Identify which cell holds the provided text, then report its [x, y] central coordinate. 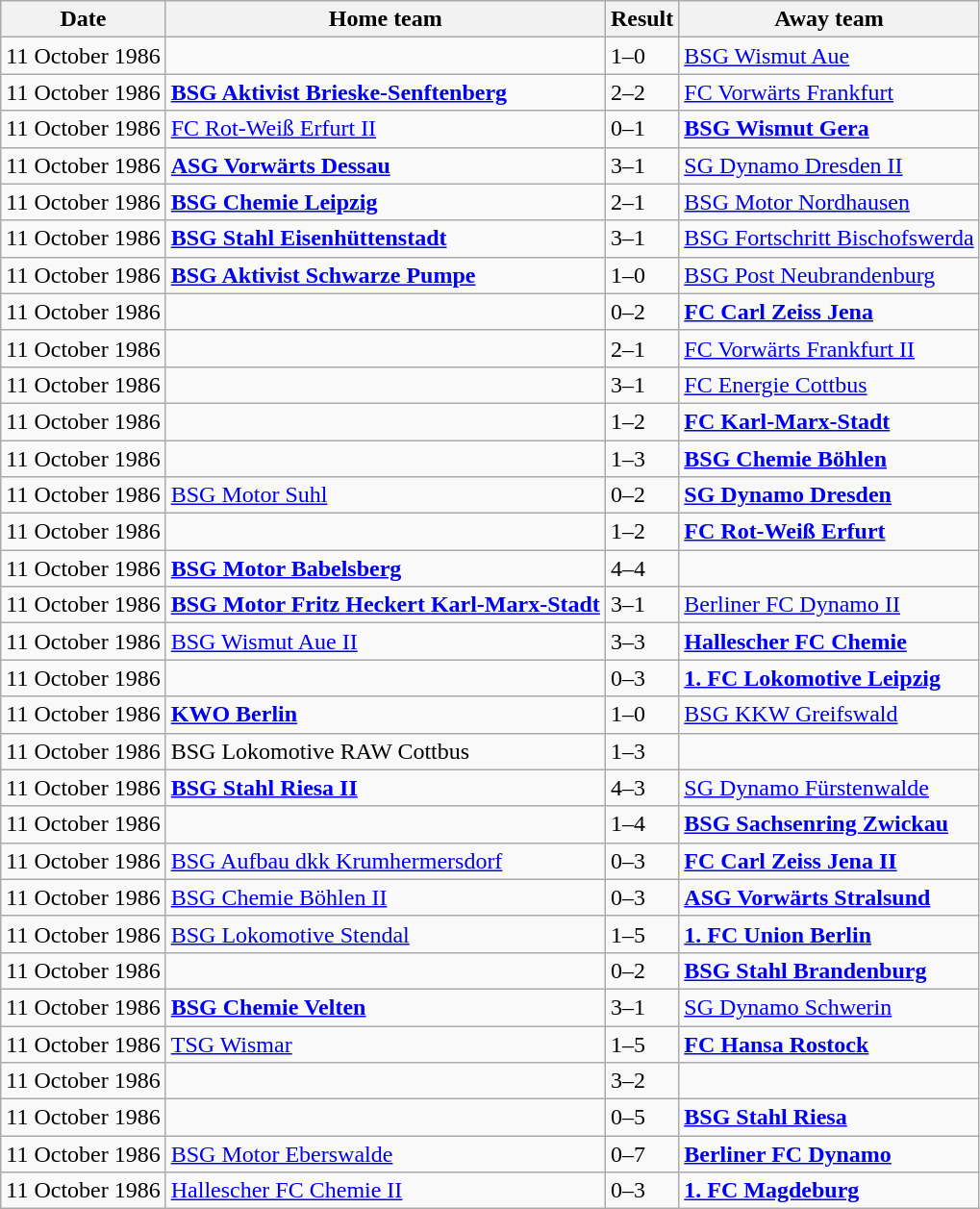
BSG Motor Eberswalde [385, 1154]
FC Rot-Weiß Erfurt II [385, 129]
Date [83, 19]
SG Dynamo Schwerin [829, 1007]
SG Dynamo Dresden [829, 495]
SG Dynamo Dresden II [829, 165]
FC Vorwärts Frankfurt [829, 92]
3–2 [641, 1081]
Result [641, 19]
BSG Post Neubrandenburg [829, 275]
BSG KKW Greifswald [829, 715]
2–2 [641, 92]
0–5 [641, 1118]
BSG Aktivist Brieske-Senftenberg [385, 92]
BSG Wismut Aue [829, 56]
BSG Stahl Riesa [829, 1118]
BSG Lokomotive RAW Cottbus [385, 751]
Home team [385, 19]
FC Carl Zeiss Jena II [829, 861]
BSG Motor Nordhausen [829, 202]
BSG Chemie Velten [385, 1007]
4–3 [641, 788]
SG Dynamo Fürstenwalde [829, 788]
BSG Motor Babelsberg [385, 568]
ASG Vorwärts Stralsund [829, 897]
FC Karl-Marx-Stadt [829, 421]
BSG Stahl Brandenburg [829, 970]
ASG Vorwärts Dessau [385, 165]
Berliner FC Dynamo [829, 1154]
BSG Chemie Leipzig [385, 202]
Hallescher FC Chemie II [385, 1191]
BSG Aufbau dkk Krumhermersdorf [385, 861]
Hallescher FC Chemie [829, 642]
TSG Wismar [385, 1044]
BSG Fortschritt Bischofswerda [829, 239]
BSG Lokomotive Stendal [385, 934]
BSG Chemie Böhlen [829, 459]
FC Hansa Rostock [829, 1044]
4–4 [641, 568]
1–4 [641, 824]
KWO Berlin [385, 715]
FC Vorwärts Frankfurt II [829, 348]
BSG Chemie Böhlen II [385, 897]
1. FC Magdeburg [829, 1191]
BSG Stahl Eisenhüttenstadt [385, 239]
FC Carl Zeiss Jena [829, 312]
FC Energie Cottbus [829, 385]
1. FC Union Berlin [829, 934]
1. FC Lokomotive Leipzig [829, 678]
BSG Aktivist Schwarze Pumpe [385, 275]
BSG Stahl Riesa II [385, 788]
BSG Motor Suhl [385, 495]
BSG Motor Fritz Heckert Karl-Marx-Stadt [385, 605]
BSG Wismut Gera [829, 129]
BSG Wismut Aue II [385, 642]
0–1 [641, 129]
FC Rot-Weiß Erfurt [829, 532]
Berliner FC Dynamo II [829, 605]
Away team [829, 19]
3–3 [641, 642]
BSG Sachsenring Zwickau [829, 824]
0–7 [641, 1154]
